Identify which cell holds the provided text, then report its (x, y) central coordinate. 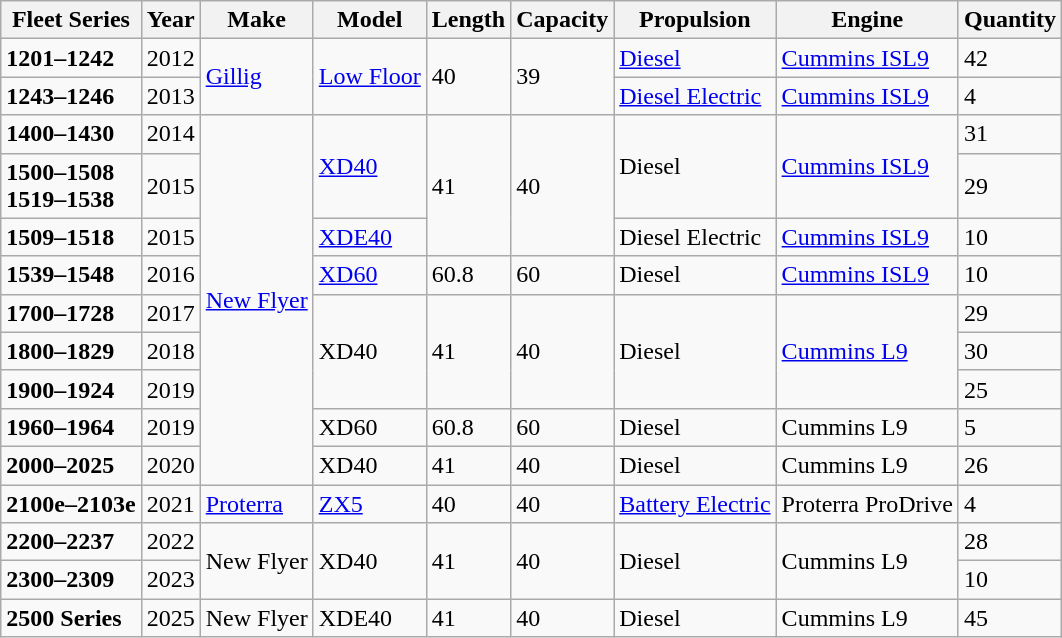
42 (1010, 58)
2016 (170, 275)
31 (1010, 134)
Length (468, 20)
1900–1924 (71, 389)
2018 (170, 351)
1539–1548 (71, 275)
2300–2309 (71, 580)
Gillig (256, 77)
39 (562, 77)
1201–1242 (71, 58)
Proterra (256, 503)
1500–15081519–1538 (71, 186)
Propulsion (695, 20)
1243–1246 (71, 96)
2000–2025 (71, 465)
5 (1010, 427)
25 (1010, 389)
1400–1430 (71, 134)
Battery Electric (695, 503)
Low Floor (370, 77)
1800–1829 (71, 351)
2023 (170, 580)
2021 (170, 503)
Fleet Series (71, 20)
Proterra ProDrive (867, 503)
2017 (170, 313)
28 (1010, 542)
26 (1010, 465)
2014 (170, 134)
1700–1728 (71, 313)
2100e–2103e (71, 503)
Make (256, 20)
45 (1010, 618)
Model (370, 20)
2500 Series (71, 618)
2022 (170, 542)
1509–1518 (71, 237)
Year (170, 20)
2025 (170, 618)
2013 (170, 96)
Quantity (1010, 20)
2200–2237 (71, 542)
30 (1010, 351)
Capacity (562, 20)
ZX5 (370, 503)
2020 (170, 465)
1960–1964 (71, 427)
2012 (170, 58)
Engine (867, 20)
